Identify which cell holds the provided text, then report its [X, Y] central coordinate. 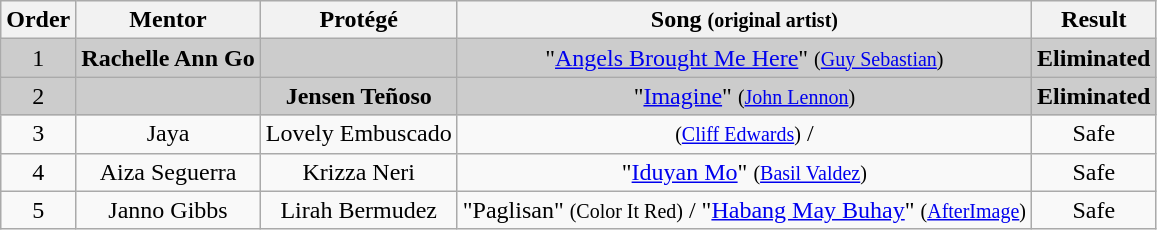
Jaya [168, 134]
(Cliff Edwards) / [744, 134]
2 [38, 96]
Lovely Embuscado [358, 134]
Jensen Teñoso [358, 96]
Protégé [358, 20]
Song (original artist) [744, 20]
"Imagine" (John Lennon) [744, 96]
4 [38, 172]
Krizza Neri [358, 172]
Lirah Bermudez [358, 210]
"Paglisan" (Color It Red) / "Habang May Buhay" (AfterImage) [744, 210]
Rachelle Ann Go [168, 58]
Result [1094, 20]
5 [38, 210]
3 [38, 134]
"Iduyan Mo" (Basil Valdez) [744, 172]
1 [38, 58]
Janno Gibbs [168, 210]
Aiza Seguerra [168, 172]
"Angels Brought Me Here" (Guy Sebastian) [744, 58]
Mentor [168, 20]
Order [38, 20]
